Pinpoint the cell where the given text exists, returning its [X, Y] midpoint coordinate. 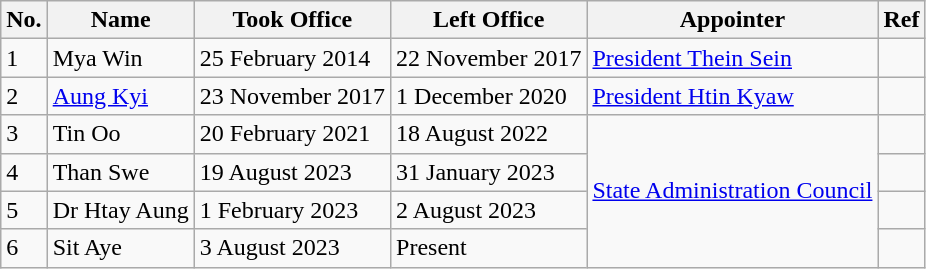
20 February 2021 [292, 134]
3 August 2023 [292, 248]
19 August 2023 [292, 172]
No. [24, 20]
President Htin Kyaw [732, 96]
State Administration Council [732, 191]
Than Swe [120, 172]
1 December 2020 [489, 96]
Aung Kyi [120, 96]
1 [24, 58]
Tin Oo [120, 134]
Took Office [292, 20]
President Thein Sein [732, 58]
Mya Win [120, 58]
Present [489, 248]
Appointer [732, 20]
6 [24, 248]
22 November 2017 [489, 58]
Name [120, 20]
2 [24, 96]
25 February 2014 [292, 58]
5 [24, 210]
31 January 2023 [489, 172]
4 [24, 172]
Dr Htay Aung [120, 210]
3 [24, 134]
Ref [902, 20]
18 August 2022 [489, 134]
1 February 2023 [292, 210]
Sit Aye [120, 248]
Left Office [489, 20]
2 August 2023 [489, 210]
23 November 2017 [292, 96]
